Locate the cell with the specified text and output its [x, y] center coordinate. 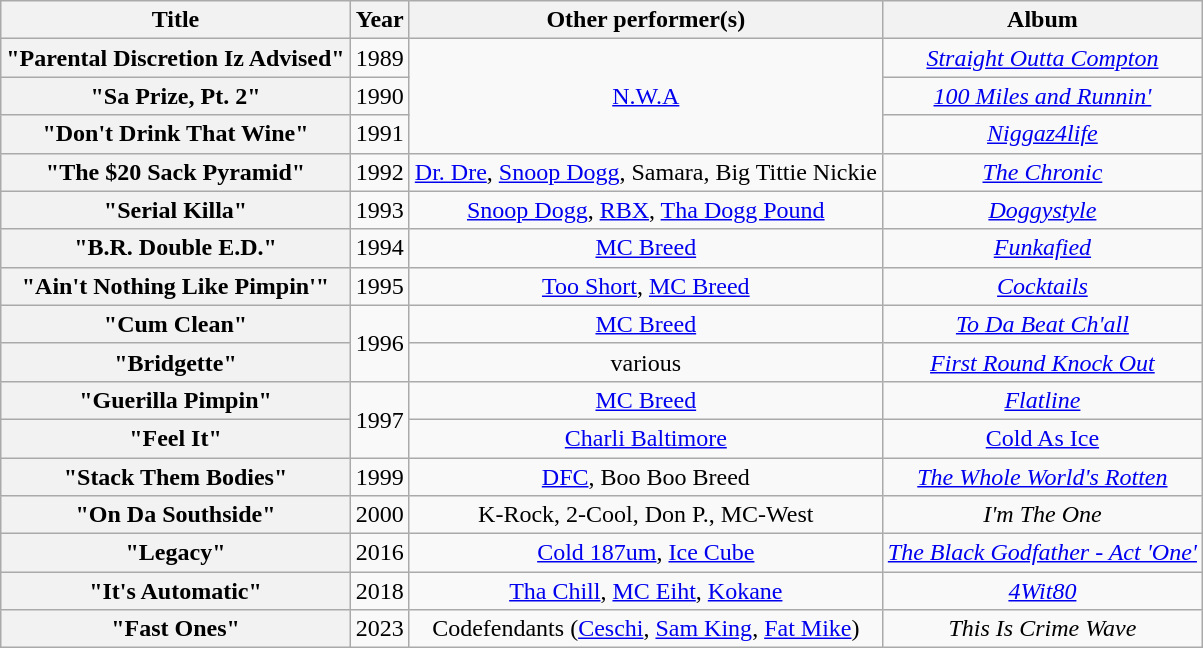
2000 [380, 515]
"Guerilla Pimpin" [176, 400]
Album [1042, 20]
Charli Baltimore [646, 438]
"Bridgette" [176, 362]
The Chronic [1042, 172]
1990 [380, 96]
Too Short, MC Breed [646, 286]
"Ain't Nothing Like Pimpin'" [176, 286]
1992 [380, 172]
1991 [380, 134]
"Legacy" [176, 553]
"Fast Ones" [176, 629]
2023 [380, 629]
Cocktails [1042, 286]
K-Rock, 2-Cool, Don P., MC-West [646, 515]
100 Miles and Runnin' [1042, 96]
1995 [380, 286]
"Stack Them Bodies" [176, 477]
Funkafied [1042, 248]
Cold As Ice [1042, 438]
"The $20 Sack Pyramid" [176, 172]
1996 [380, 343]
Codefendants (Ceschi, Sam King, Fat Mike) [646, 629]
"Don't Drink That Wine" [176, 134]
"Cum Clean" [176, 324]
"Sa Prize, Pt. 2" [176, 96]
Straight Outta Compton [1042, 58]
The Black Godfather - Act 'One' [1042, 553]
Snoop Dogg, RBX, Tha Dogg Pound [646, 210]
To Da Beat Ch'all [1042, 324]
1999 [380, 477]
"On Da Southside" [176, 515]
"Parental Discretion Iz Advised" [176, 58]
"B.R. Double E.D." [176, 248]
Other performer(s) [646, 20]
"Feel It" [176, 438]
First Round Knock Out [1042, 362]
"Serial Killa" [176, 210]
Flatline [1042, 400]
Year [380, 20]
2016 [380, 553]
1994 [380, 248]
N.W.A [646, 96]
2018 [380, 591]
1993 [380, 210]
Doggystyle [1042, 210]
1989 [380, 58]
Tha Chill, MC Eiht, Kokane [646, 591]
I'm The One [1042, 515]
Dr. Dre, Snoop Dogg, Samara, Big Tittie Nickie [646, 172]
various [646, 362]
4Wit80 [1042, 591]
Niggaz4life [1042, 134]
Title [176, 20]
This Is Crime Wave [1042, 629]
"It's Automatic" [176, 591]
1997 [380, 419]
DFC, Boo Boo Breed [646, 477]
The Whole World's Rotten [1042, 477]
Cold 187um, Ice Cube [646, 553]
